Return [x, y] of the center of cell containing provided text 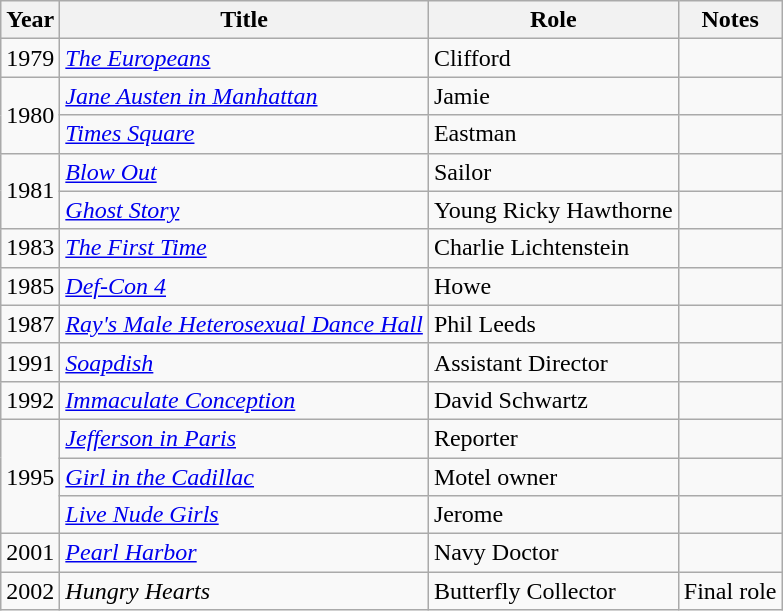
Eastman [553, 134]
1979 [30, 58]
Role [553, 20]
Motel owner [553, 477]
David Schwartz [553, 400]
2001 [30, 553]
1980 [30, 115]
Reporter [553, 438]
1995 [30, 476]
Navy Doctor [553, 553]
The Europeans [244, 58]
Def-Con 4 [244, 286]
Notes [730, 20]
The First Time [244, 248]
1991 [30, 362]
Young Ricky Hawthorne [553, 210]
1983 [30, 248]
2002 [30, 591]
Charlie Lichtenstein [553, 248]
Jane Austen in Manhattan [244, 96]
Ghost Story [244, 210]
1985 [30, 286]
Pearl Harbor [244, 553]
Sailor [553, 172]
1992 [30, 400]
Blow Out [244, 172]
1981 [30, 191]
Title [244, 20]
Live Nude Girls [244, 515]
Final role [730, 591]
Howe [553, 286]
Clifford [553, 58]
Jamie [553, 96]
1987 [30, 324]
Times Square [244, 134]
Soapdish [244, 362]
Jerome [553, 515]
Year [30, 20]
Jefferson in Paris [244, 438]
Phil Leeds [553, 324]
Girl in the Cadillac [244, 477]
Assistant Director [553, 362]
Ray's Male Heterosexual Dance Hall [244, 324]
Butterfly Collector [553, 591]
Hungry Hearts [244, 591]
Immaculate Conception [244, 400]
